Find where the given text appears and provide that cell's center as [X, Y] coordinate. 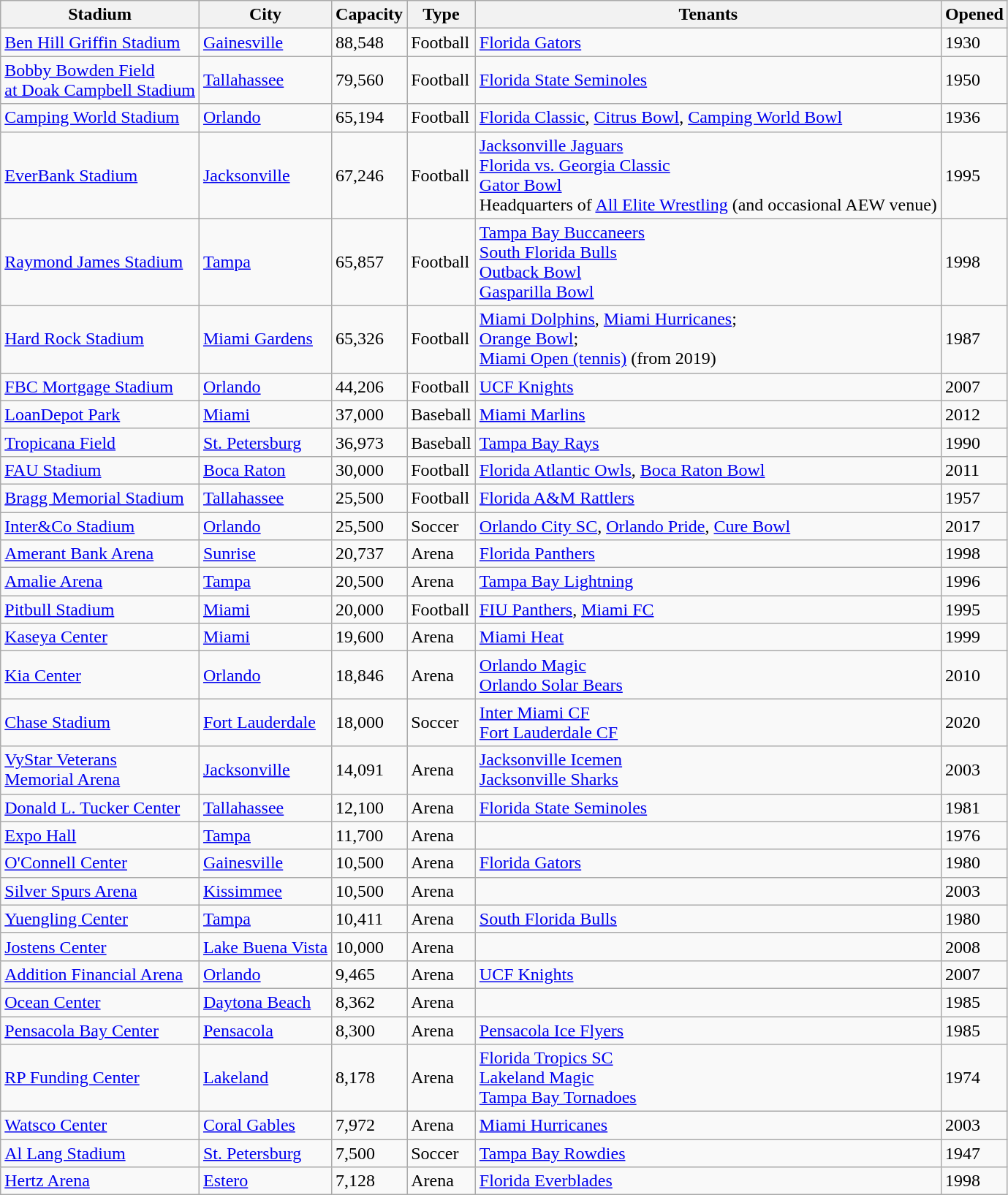
18,000 [370, 722]
Inter Miami CFFort Lauderdale CF [708, 722]
Daytona Beach [265, 1002]
Hard Rock Stadium [100, 339]
37,000 [370, 414]
65,857 [370, 262]
Tropicana Field [100, 442]
Miami Dolphins, Miami Hurricanes; Orange Bowl; Miami Open (tennis) (from 2019) [708, 339]
Tampa Bay Rays [708, 442]
8,362 [370, 1002]
Florida Everblades [708, 1181]
1950 [974, 80]
Jacksonville IcemenJacksonville Sharks [708, 770]
7,500 [370, 1153]
Miami Heat [708, 637]
67,246 [370, 175]
Capacity [370, 15]
Tampa Bay Buccaneers South Florida Bulls Outback BowlGasparilla Bowl [708, 262]
Yuengling Center [100, 919]
Type [442, 15]
1999 [974, 637]
Miami Gardens [265, 339]
7,972 [370, 1126]
44,206 [370, 387]
18,846 [370, 675]
Florida Atlantic Owls, Boca Raton Bowl [708, 470]
Watsco Center [100, 1126]
Fort Lauderdale [265, 722]
South Florida Bulls [708, 919]
36,973 [370, 442]
1974 [974, 1078]
Kissimmee [265, 891]
20,737 [370, 554]
Lake Buena Vista [265, 946]
1996 [974, 582]
Bobby Bowden Field at Doak Campbell Stadium [100, 80]
8,178 [370, 1078]
Silver Spurs Arena [100, 891]
O'Connell Center [100, 863]
1987 [974, 339]
Jacksonville Jaguars Florida vs. Georgia Classic Gator BowlHeadquarters of All Elite Wrestling (and occasional AEW venue) [708, 175]
14,091 [370, 770]
Amerant Bank Arena [100, 554]
11,700 [370, 835]
RP Funding Center [100, 1078]
Hertz Arena [100, 1181]
9,465 [370, 974]
Amalie Arena [100, 582]
Florida Panthers [708, 554]
Chase Stadium [100, 722]
Donald L. Tucker Center [100, 808]
VyStar Veterans Memorial Arena [100, 770]
Pensacola Ice Flyers [708, 1030]
10,411 [370, 919]
12,100 [370, 808]
Tampa Bay Lightning [708, 582]
Pitbull Stadium [100, 610]
Estero [265, 1181]
Tampa Bay Rowdies [708, 1153]
2008 [974, 946]
1981 [974, 808]
30,000 [370, 470]
FAU Stadium [100, 470]
2017 [974, 526]
Ocean Center [100, 1002]
Lakeland [265, 1078]
Opened [974, 15]
Expo Hall [100, 835]
88,548 [370, 42]
Pensacola [265, 1030]
7,128 [370, 1181]
FIU Panthers, Miami FC [708, 610]
20,500 [370, 582]
Pensacola Bay Center [100, 1030]
Inter&Co Stadium [100, 526]
65,194 [370, 118]
Bragg Memorial Stadium [100, 498]
Kaseya Center [100, 637]
1990 [974, 442]
Camping World Stadium [100, 118]
Ben Hill Griffin Stadium [100, 42]
2010 [974, 675]
Orlando City SC, Orlando Pride, Cure Bowl [708, 526]
2020 [974, 722]
Jostens Center [100, 946]
Raymond James Stadium [100, 262]
Al Lang Stadium [100, 1153]
City [265, 15]
Miami Marlins [708, 414]
20,000 [370, 610]
Tenants [708, 15]
19,600 [370, 637]
1936 [974, 118]
2011 [974, 470]
Coral Gables [265, 1126]
EverBank Stadium [100, 175]
FBC Mortgage Stadium [100, 387]
Addition Financial Arena [100, 974]
Orlando Magic Orlando Solar Bears [708, 675]
65,326 [370, 339]
Miami Hurricanes [708, 1126]
1976 [974, 835]
LoanDepot Park [100, 414]
79,560 [370, 80]
2012 [974, 414]
1930 [974, 42]
Florida A&M Rattlers [708, 498]
1947 [974, 1153]
Kia Center [100, 675]
10,000 [370, 946]
1957 [974, 498]
Stadium [100, 15]
Florida Tropics SCLakeland MagicTampa Bay Tornadoes [708, 1078]
Sunrise [265, 554]
Florida Classic, Citrus Bowl, Camping World Bowl [708, 118]
Boca Raton [265, 470]
8,300 [370, 1030]
